Search for the cell housing the specified text and yield its [x, y] center coordinate. 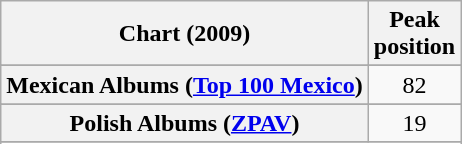
Chart (2009) [185, 34]
Peakposition [414, 34]
19 [414, 123]
82 [414, 85]
Polish Albums (ZPAV) [185, 123]
Mexican Albums (Top 100 Mexico) [185, 85]
